Capture the cell that displays the provided text and extract its [x, y] central coordinate. 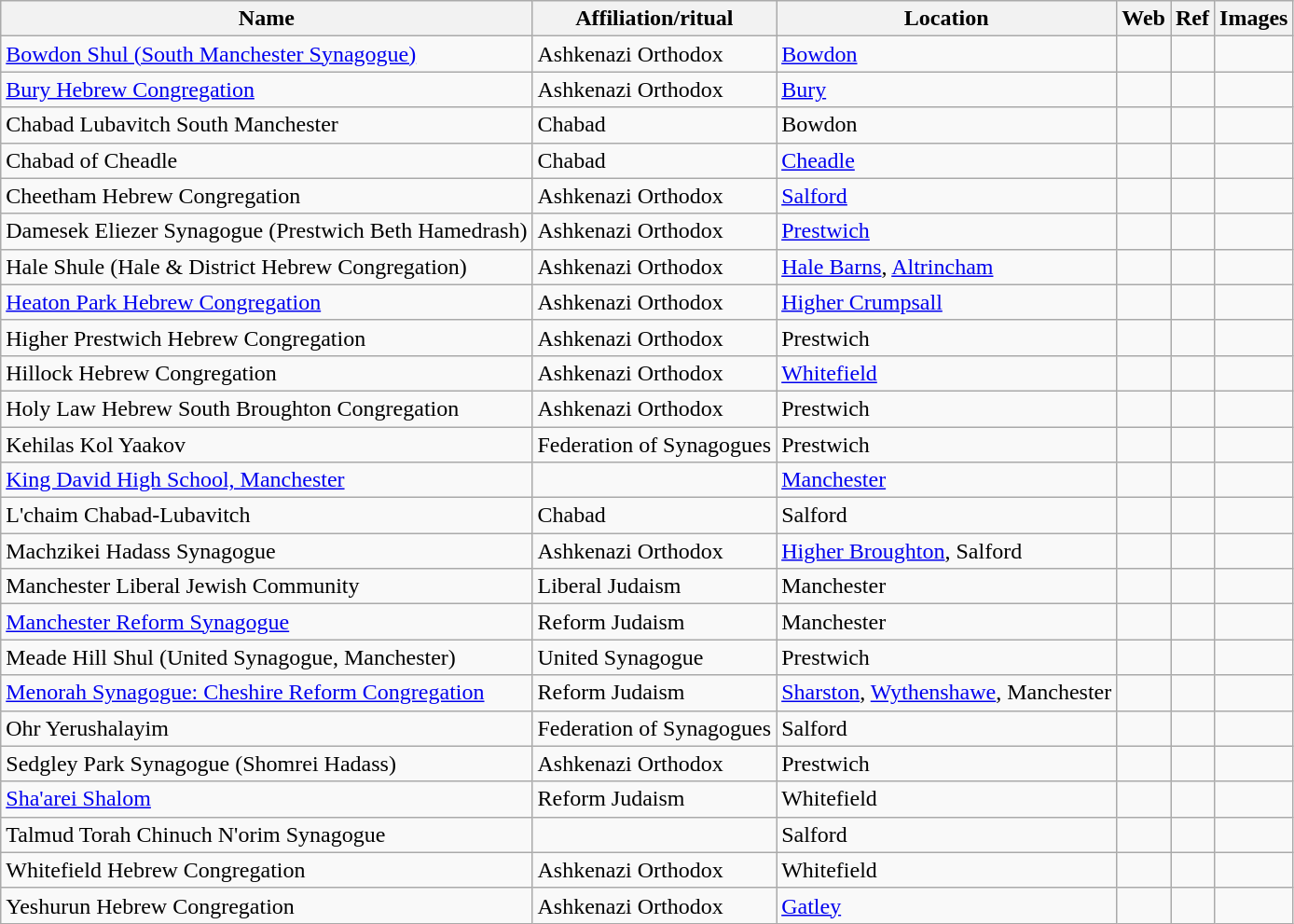
Whitefield Hebrew Congregation [267, 870]
Hale Shule (Hale & District Hebrew Congregation) [267, 267]
Chabad of Cheadle [267, 160]
Bury [947, 90]
Liberal Judaism [654, 586]
Affiliation/ritual [654, 19]
Cheetham Hebrew Congregation [267, 196]
Ohr Yerushalayim [267, 728]
Manchester Reform Synagogue [267, 622]
United Synagogue [654, 657]
Web [1144, 19]
Heaton Park Hebrew Congregation [267, 302]
Bury Hebrew Congregation [267, 90]
Name [267, 19]
Talmud Torah Chinuch N'orim Synagogue [267, 834]
Sedgley Park Synagogue (Shomrei Hadass) [267, 764]
Bowdon Shul (South Manchester Synagogue) [267, 54]
King David High School, Manchester [267, 480]
L'chaim Chabad-Lubavitch [267, 516]
Meade Hill Shul (United Synagogue, Manchester) [267, 657]
Yeshurun Hebrew Congregation [267, 905]
Hale Barns, Altrincham [947, 267]
Manchester Liberal Jewish Community [267, 586]
Higher Prestwich Hebrew Congregation [267, 338]
Menorah Synagogue: Cheshire Reform Congregation [267, 693]
Kehilas Kol Yaakov [267, 445]
Higher Broughton, Salford [947, 551]
Damesek Eliezer Synagogue (Prestwich Beth Hamedrash) [267, 231]
Sharston, Wythenshawe, Manchester [947, 693]
Images [1254, 19]
Sha'arei Shalom [267, 799]
Gatley [947, 905]
Chabad Lubavitch South Manchester [267, 125]
Hillock Hebrew Congregation [267, 373]
Location [947, 19]
Higher Crumpsall [947, 302]
Cheadle [947, 160]
Holy Law Hebrew South Broughton Congregation [267, 408]
Machzikei Hadass Synagogue [267, 551]
Ref [1193, 19]
